Find where the given text appears and provide that cell's center as (x, y) coordinate. 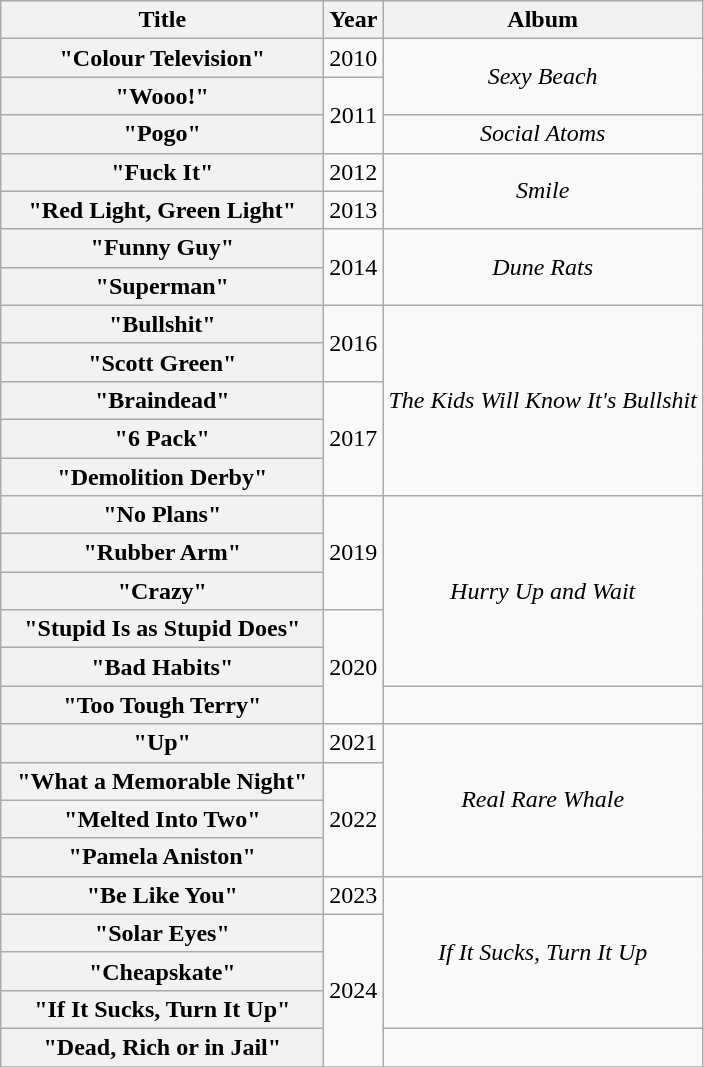
"Solar Eyes" (162, 933)
Sexy Beach (543, 77)
The Kids Will Know It's Bullshit (543, 400)
Social Atoms (543, 134)
"Crazy" (162, 591)
2014 (354, 267)
2022 (354, 819)
Hurry Up and Wait (543, 591)
2012 (354, 172)
"Bad Habits" (162, 667)
"Braindead" (162, 400)
Year (354, 20)
2016 (354, 343)
"Rubber Arm" (162, 553)
Dune Rats (543, 267)
Album (543, 20)
"Dead, Rich or in Jail" (162, 1047)
"Scott Green" (162, 362)
2010 (354, 58)
"Stupid Is as Stupid Does" (162, 629)
"Superman" (162, 286)
"What a Memorable Night" (162, 781)
2024 (354, 990)
2021 (354, 743)
"Pogo" (162, 134)
"Colour Television" (162, 58)
"Funny Guy" (162, 248)
"Be Like You" (162, 895)
"Pamela Aniston" (162, 857)
"No Plans" (162, 515)
2017 (354, 438)
2019 (354, 553)
"Too Tough Terry" (162, 705)
2013 (354, 210)
"Wooo!" (162, 96)
"Fuck It" (162, 172)
If It Sucks, Turn It Up (543, 952)
2011 (354, 115)
"Cheapskate" (162, 971)
"Red Light, Green Light" (162, 210)
"If It Sucks, Turn It Up" (162, 1009)
2020 (354, 667)
"Bullshit" (162, 324)
"Demolition Derby" (162, 477)
Real Rare Whale (543, 800)
"6 Pack" (162, 438)
Title (162, 20)
"Melted Into Two" (162, 819)
2023 (354, 895)
Smile (543, 191)
"Up" (162, 743)
